Extract the [X, Y] coordinate from the center of the cell holding the provided text.  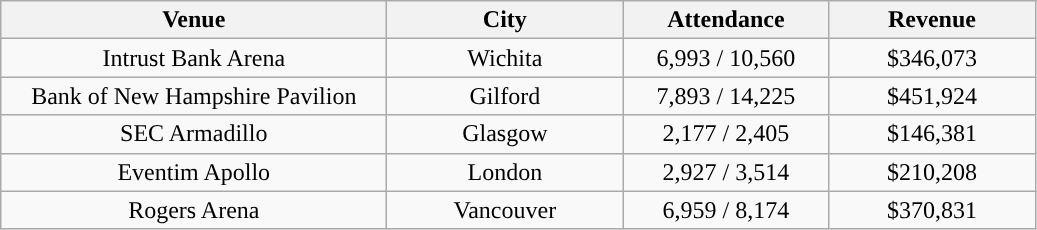
Eventim Apollo [194, 172]
Vancouver [505, 210]
6,993 / 10,560 [726, 58]
$146,381 [932, 134]
London [505, 172]
2,177 / 2,405 [726, 134]
Attendance [726, 20]
City [505, 20]
$346,073 [932, 58]
Bank of New Hampshire Pavilion [194, 96]
Intrust Bank Arena [194, 58]
Revenue [932, 20]
Gilford [505, 96]
Wichita [505, 58]
Glasgow [505, 134]
Rogers Arena [194, 210]
$210,208 [932, 172]
6,959 / 8,174 [726, 210]
Venue [194, 20]
7,893 / 14,225 [726, 96]
$370,831 [932, 210]
$451,924 [932, 96]
SEC Armadillo [194, 134]
2,927 / 3,514 [726, 172]
